Locate the cell with the specified text and output its (X, Y) center coordinate. 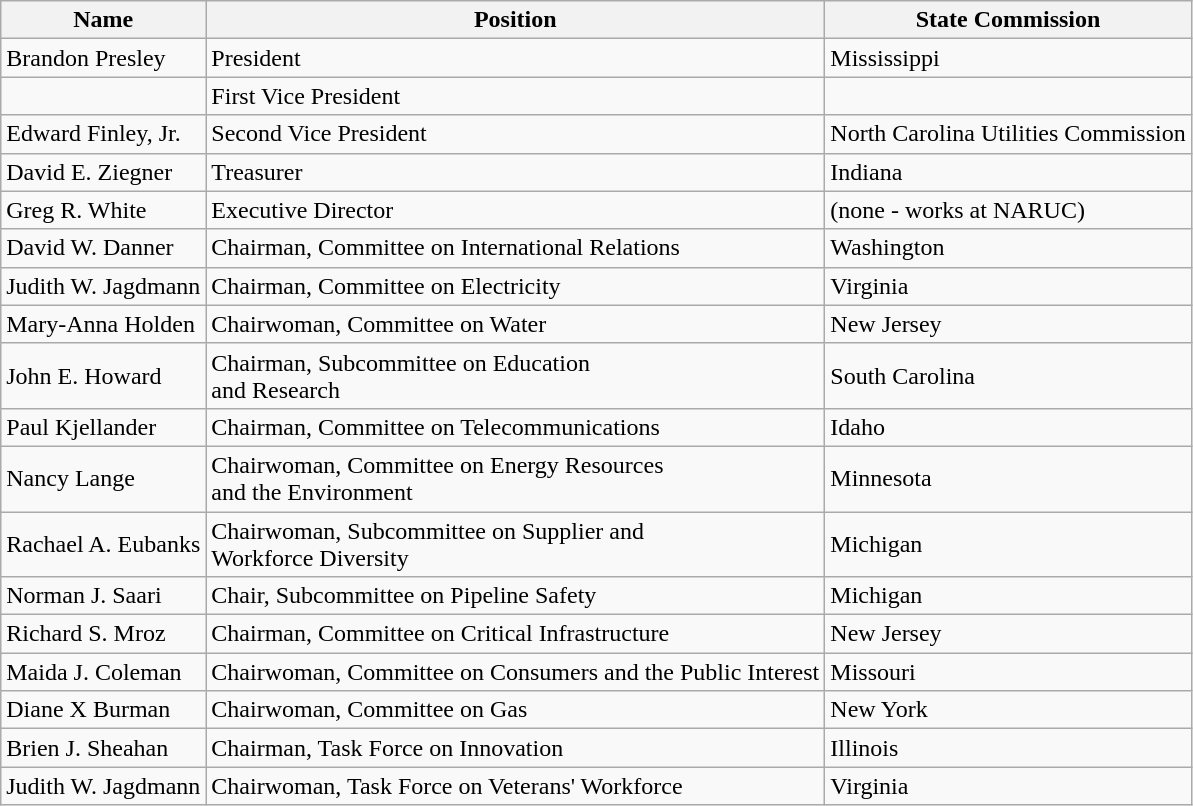
Mary-Anna Holden (104, 324)
First Vice President (516, 96)
Rachael A. Eubanks (104, 544)
Chairwoman, Committee on Energy Resourcesand the Environment (516, 478)
John E. Howard (104, 376)
Idaho (1008, 427)
Treasurer (516, 172)
Name (104, 20)
New York (1008, 710)
Illinois (1008, 748)
Minnesota (1008, 478)
Brien J. Sheahan (104, 748)
Chairwoman, Committee on Water (516, 324)
Chairman, Committee on Electricity (516, 286)
Norman J. Saari (104, 596)
State Commission (1008, 20)
Chairman, Committee on Critical Infrastructure (516, 634)
South Carolina (1008, 376)
(none - works at NARUC) (1008, 210)
Chairman, Subcommittee on Educationand Research (516, 376)
Mississippi (1008, 58)
Missouri (1008, 672)
Chairwoman, Committee on Gas (516, 710)
Greg R. White (104, 210)
Richard S. Mroz (104, 634)
Chair, Subcommittee on Pipeline Safety (516, 596)
Edward Finley, Jr. (104, 134)
Chairwoman, Committee on Consumers and the Public Interest (516, 672)
Diane X Burman (104, 710)
Second Vice President (516, 134)
Washington (1008, 248)
North Carolina Utilities Commission (1008, 134)
Executive Director (516, 210)
Chairman, Committee on International Relations (516, 248)
David W. Danner (104, 248)
Chairwoman, Subcommittee on Supplier andWorkforce Diversity (516, 544)
President (516, 58)
Paul Kjellander (104, 427)
Indiana (1008, 172)
Maida J. Coleman (104, 672)
David E. Ziegner (104, 172)
Nancy Lange (104, 478)
Chairman, Committee on Telecommunications (516, 427)
Chairwoman, Task Force on Veterans' Workforce (516, 786)
Brandon Presley (104, 58)
Position (516, 20)
Chairman, Task Force on Innovation (516, 748)
